From the cell containing the given text, extract its center point as (X, Y) coordinate. 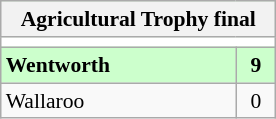
Wallaroo (118, 101)
0 (256, 101)
Agricultural Trophy final (138, 19)
9 (256, 65)
Wentworth (118, 65)
